Find where the given text appears and provide that cell's center as (X, Y) coordinate. 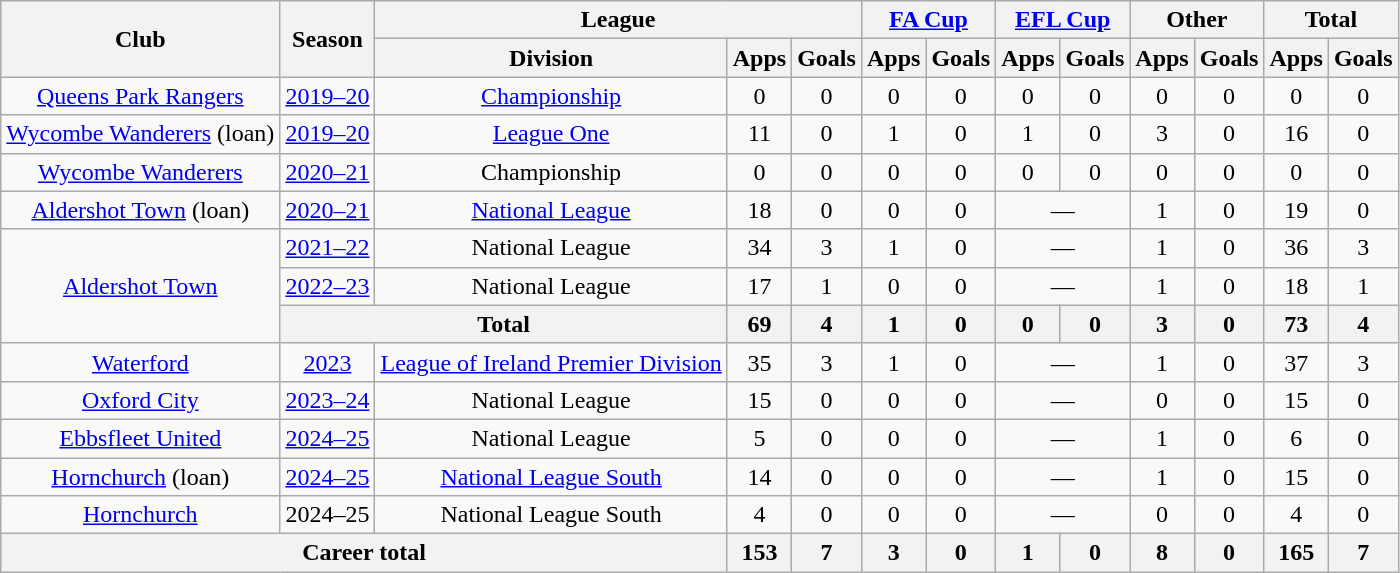
Other (1197, 20)
17 (759, 286)
Wycombe Wanderers (loan) (140, 134)
League (618, 20)
Hornchurch (loan) (140, 477)
Oxford City (140, 400)
14 (759, 477)
5 (759, 438)
11 (759, 134)
36 (1296, 248)
EFL Cup (1063, 20)
2021–22 (328, 248)
Club (140, 39)
Wycombe Wanderers (140, 172)
Career total (364, 553)
Division (551, 58)
Queens Park Rangers (140, 96)
FA Cup (928, 20)
2023–24 (328, 400)
Aldershot Town (loan) (140, 210)
69 (759, 324)
Hornchurch (140, 515)
35 (759, 362)
19 (1296, 210)
153 (759, 553)
2023 (328, 362)
6 (1296, 438)
8 (1162, 553)
2022–23 (328, 286)
73 (1296, 324)
37 (1296, 362)
League One (551, 134)
Season (328, 39)
Ebbsfleet United (140, 438)
Waterford (140, 362)
34 (759, 248)
League of Ireland Premier Division (551, 362)
165 (1296, 553)
Aldershot Town (140, 286)
16 (1296, 134)
